Pinpoint the cell where the given text exists, returning its [X, Y] midpoint coordinate. 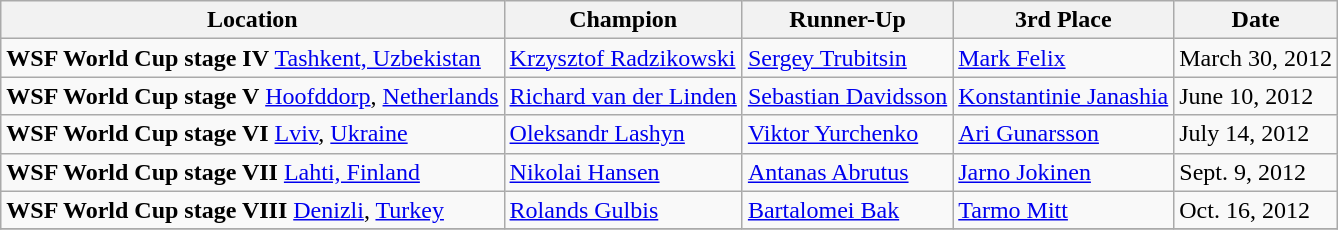
WSF World Cup stage VI Lviv, Ukraine [252, 134]
Ari Gunarsson [1064, 134]
3rd Place [1064, 20]
Date [1256, 20]
Oct. 16, 2012 [1256, 210]
WSF World Cup stage IV Tashkent, Uzbekistan [252, 58]
Krzysztof Radzikowski [623, 58]
Rolands Gulbis [623, 210]
Sergey Trubitsin [847, 58]
Konstantinie Janashia [1064, 96]
Nikolai Hansen [623, 172]
Mark Felix [1064, 58]
WSF World Cup stage VII Lahti, Finland [252, 172]
Champion [623, 20]
Richard van der Linden [623, 96]
WSF World Cup stage V Hoofddorp, Netherlands [252, 96]
Bartalomei Bak [847, 210]
Sept. 9, 2012 [1256, 172]
WSF World Cup stage VIII Denizli, Turkey [252, 210]
Sebastian Davidsson [847, 96]
Tarmo Mitt [1064, 210]
Jarno Jokinen [1064, 172]
Runner-Up [847, 20]
July 14, 2012 [1256, 134]
June 10, 2012 [1256, 96]
Oleksandr Lashyn [623, 134]
Location [252, 20]
Antanas Abrutus [847, 172]
Viktor Yurchenko [847, 134]
March 30, 2012 [1256, 58]
